Locate the cell with the specified text and output its (X, Y) center coordinate. 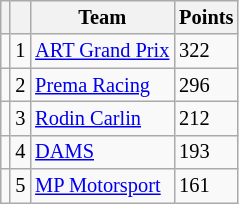
212 (206, 118)
322 (206, 51)
1 (20, 51)
4 (20, 152)
MP Motorsport (102, 186)
161 (206, 186)
Team (102, 17)
296 (206, 85)
ART Grand Prix (102, 51)
3 (20, 118)
Rodin Carlin (102, 118)
2 (20, 85)
193 (206, 152)
DAMS (102, 152)
Prema Racing (102, 85)
5 (20, 186)
Points (206, 17)
